Scan for the cell matching the given text and deliver its [x, y] coordinate at center. 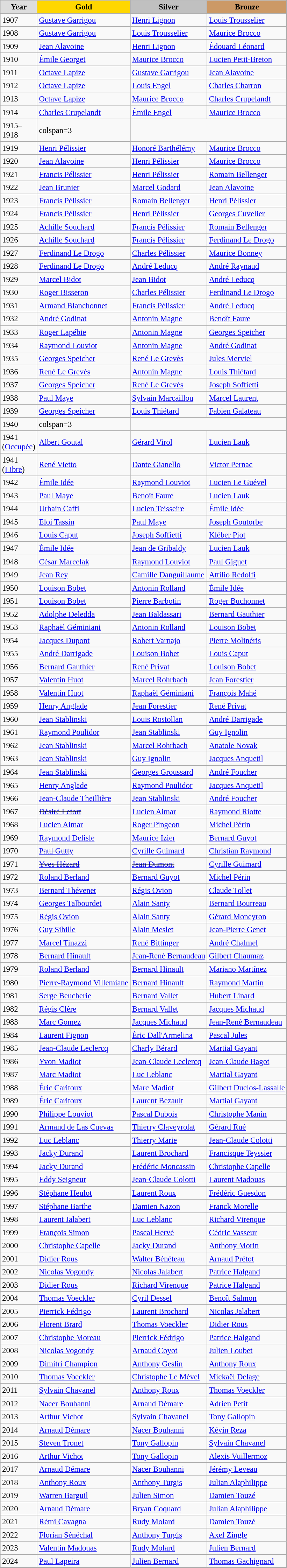
1930 [19, 293]
Charles Charron [247, 86]
1955 [19, 654]
1976 [19, 930]
1928 [19, 266]
Armand Blanchonnet [84, 306]
1992 [19, 1140]
François Simon [84, 1232]
1945 [19, 522]
César Marcelak [84, 562]
1940 [19, 424]
1977 [19, 943]
Roger Buchonnet [247, 601]
Adrien Petit [247, 1404]
Laurent Jalabert [84, 1219]
Albert Goutal [84, 442]
Roger Pingeon [169, 825]
1966 [19, 798]
Anthony Geslin [169, 1364]
Émile Engel [169, 112]
Gérard Virol [169, 442]
Jean-Pierre Genet [247, 930]
Frédéric Guesdon [247, 1193]
1936 [19, 372]
1968 [19, 825]
2001 [19, 1259]
1965 [19, 785]
1985 [19, 1048]
Désiré Letort [84, 811]
1927 [19, 253]
Christophe Moreau [84, 1338]
2000 [19, 1246]
Axel Zingle [247, 1535]
1911 [19, 73]
Paul Lapeira [84, 1561]
Victor Pernac [247, 465]
1986 [19, 1061]
Pierre-Raymond Villemiane [84, 983]
Warren Barguil [84, 1496]
1993 [19, 1153]
Pascal Jules [247, 1035]
Cyril Dessel [169, 1298]
Jean Bidot [169, 280]
Marcel Bidot [84, 280]
1950 [19, 588]
Georges Talbourdet [84, 903]
Jean Rey [84, 575]
Bronze [247, 7]
2015 [19, 1443]
Pierre Barbotin [169, 601]
1943 [19, 496]
1969 [19, 838]
1959 [19, 706]
Mariano Martínez [247, 969]
Jean Dumont [169, 864]
Urbain Caffi [84, 509]
Claude Tollet [247, 891]
1978 [19, 956]
Armand de Las Cuevas [84, 1127]
1944 [19, 509]
Frédéric Moncassin [169, 1167]
1929 [19, 280]
Jean Baldassari [169, 614]
Paul Gutty [84, 851]
1981 [19, 996]
Éric Dall'Armelina [169, 1035]
Anthony Morin [247, 1246]
1975 [19, 917]
Georges Cuvelier [247, 214]
1984 [19, 1035]
1938 [19, 398]
1962 [19, 746]
Attilio Redolfi [247, 575]
Adolphe Deledda [84, 614]
Émile Georget [84, 59]
Camille Danguillaume [169, 575]
Honoré Barthélémy [169, 148]
Alain Meslet [169, 930]
Dimitri Champion [84, 1364]
Paul Giguet [247, 562]
Bernard Bourreau [247, 903]
1973 [19, 891]
Florent Brard [84, 1324]
Cédric Vasseur [247, 1232]
Maurice Izier [169, 838]
1958 [19, 693]
2023 [19, 1548]
Eloi Tassin [84, 522]
1934 [19, 345]
2021 [19, 1522]
François Mahé [247, 693]
Dante Gianello [169, 465]
1942 [19, 483]
Anatole Novak [247, 746]
Raymond Riotte [247, 811]
1946 [19, 535]
1979 [19, 969]
Pierre Molinéris [247, 640]
2011 [19, 1390]
Jean-Claude Theillière [84, 798]
Benoît Salmon [247, 1298]
Maurice Bonney [247, 253]
2022 [19, 1535]
1987 [19, 1075]
Marcel Tinazzi [84, 943]
Valentin Madouas [84, 1548]
1998 [19, 1219]
1932 [19, 319]
1971 [19, 864]
Pascal Hervé [169, 1232]
Mickaël Delage [247, 1377]
1937 [19, 385]
Gilbert Duclos-Lassalle [247, 1088]
Kléber Piot [247, 535]
Raymond Martin [247, 983]
1912 [19, 86]
2014 [19, 1430]
Lucien Le Guével [247, 483]
1988 [19, 1088]
1948 [19, 562]
Stéphane Heulot [84, 1193]
1963 [19, 759]
2016 [19, 1456]
Silver [169, 7]
Julien Simon [169, 1496]
Georges Groussard [169, 772]
René Vietto [84, 465]
Alexis Vuillermoz [247, 1456]
Yvon Madiot [84, 1061]
Stéphane Barthe [84, 1206]
1921 [19, 174]
André Chalmel [247, 943]
1982 [19, 1009]
Bryan Coquard [169, 1509]
1972 [19, 877]
1907 [19, 20]
1954 [19, 640]
Bernard Thévenet [84, 891]
2019 [19, 1496]
Serge Beucherie [84, 996]
Jacques Dupont [84, 640]
1908 [19, 33]
Louis Engel [169, 86]
1996 [19, 1193]
Hubert Linard [247, 996]
Guy Sibille [84, 930]
1995 [19, 1180]
Philippe Louviot [84, 1114]
1909 [19, 47]
Franck Morelle [247, 1206]
Fabien Galateau [247, 411]
1949 [19, 575]
Florian Sénéchal [84, 1535]
2012 [19, 1404]
1914 [19, 112]
Arnaud Coyot [169, 1351]
1931 [19, 306]
Yves Hézard [84, 864]
1994 [19, 1167]
Laurent Bezault [169, 1101]
Christian Raymond [247, 851]
2006 [19, 1324]
Joseph Goutorbe [247, 522]
Pascal Dubois [169, 1114]
Rémi Cavagna [84, 1522]
2007 [19, 1338]
1970 [19, 851]
Gérard Rué [247, 1127]
Jean de Gribaldy [169, 548]
1922 [19, 188]
1952 [19, 614]
Lucien Teisseire [169, 509]
Robert Varnajo [169, 640]
2020 [19, 1509]
Julien Loubet [247, 1351]
1923 [19, 201]
1924 [19, 214]
Édouard Léonard [247, 47]
2009 [19, 1364]
Laurent Roux [169, 1193]
Christophe Manin [247, 1114]
2003 [19, 1285]
2004 [19, 1298]
1999 [19, 1232]
1919 [19, 148]
Charly Bérard [169, 1048]
2017 [19, 1469]
René Bittinger [169, 943]
1953 [19, 627]
Christophe Le Mével [169, 1377]
1957 [19, 680]
1961 [19, 732]
Steven Tronet [84, 1443]
1967 [19, 811]
Thomas Gachignard [247, 1561]
1910 [19, 59]
Jean-Claude Bagot [247, 1061]
Jean Brunier [84, 188]
1913 [19, 99]
Jules Merviel [247, 358]
Gold [84, 7]
1964 [19, 772]
1991 [19, 1127]
1997 [19, 1206]
Damien Nazon [169, 1206]
Eddy Seigneur [84, 1180]
1960 [19, 719]
1941(Libre) [19, 465]
1926 [19, 240]
Jérémy Leveau [247, 1469]
Marcel Godard [169, 188]
2018 [19, 1482]
Gilbert Chaumaz [247, 956]
Marc Gomez [84, 1022]
1990 [19, 1114]
Kévin Reza [247, 1430]
1941(Occupée) [19, 442]
Roger Bisseron [84, 293]
André Raynaud [247, 266]
2024 [19, 1561]
1974 [19, 903]
Walter Bénéteau [169, 1259]
1935 [19, 358]
Thierry Marie [169, 1140]
Gérard Moneyron [247, 917]
Régis Clère [84, 1009]
Louis Rostollan [169, 719]
1925 [19, 227]
Laurent Madouas [247, 1180]
1939 [19, 411]
Marcel Laurent [247, 398]
Francisque Teyssier [247, 1153]
Laurent Fignon [84, 1035]
Lucien Petit-Breton [247, 59]
1951 [19, 601]
Sylvain Marcaillou [169, 398]
Thierry Claveyrolat [169, 1127]
2002 [19, 1272]
2013 [19, 1416]
2005 [19, 1312]
2008 [19, 1351]
1933 [19, 332]
Arnaud Prétot [247, 1259]
1915–1918 [19, 130]
2010 [19, 1377]
1980 [19, 983]
Raymond Delisle [84, 838]
1920 [19, 161]
1956 [19, 667]
Year [19, 7]
1983 [19, 1022]
Roger Lapébie [84, 332]
1947 [19, 548]
1989 [19, 1101]
